For the text-containing cell, return its midpoint in [X, Y] coordinate format. 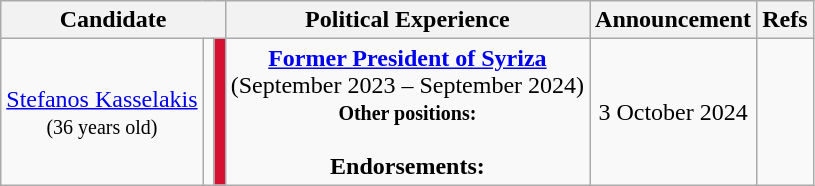
Candidate [113, 20]
Former President of Syriza(September 2023 – September 2024)Other positions:Endorsements: [407, 112]
Political Experience [407, 20]
Refs [785, 20]
Announcement [674, 20]
3 October 2024 [674, 112]
Stefanos Kasselakis (36 years old) [102, 112]
